Extract the [x, y] coordinate from the center of the cell holding the provided text.  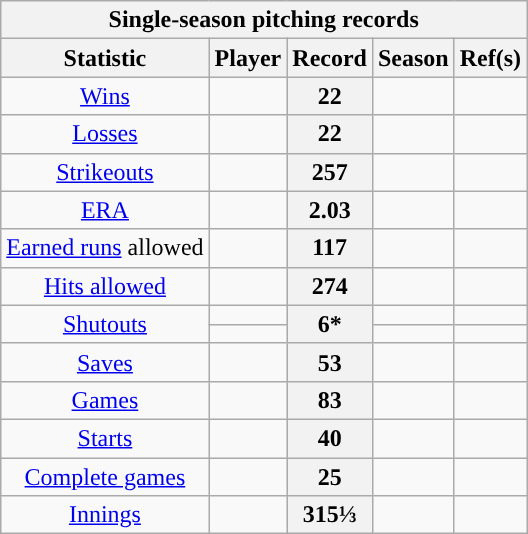
Complete games [105, 477]
257 [330, 172]
2.03 [330, 210]
117 [330, 248]
315⅓ [330, 515]
Wins [105, 96]
Ref(s) [490, 58]
274 [330, 286]
Season [413, 58]
Shutouts [105, 324]
6* [330, 324]
Statistic [105, 58]
83 [330, 400]
Strikeouts [105, 172]
Single-season pitching records [264, 20]
53 [330, 362]
Earned runs allowed [105, 248]
Losses [105, 134]
ERA [105, 210]
Games [105, 400]
Innings [105, 515]
40 [330, 438]
Saves [105, 362]
Hits allowed [105, 286]
25 [330, 477]
Player [248, 58]
Starts [105, 438]
Record [330, 58]
